Capture the cell that displays the provided text and extract its [x, y] central coordinate. 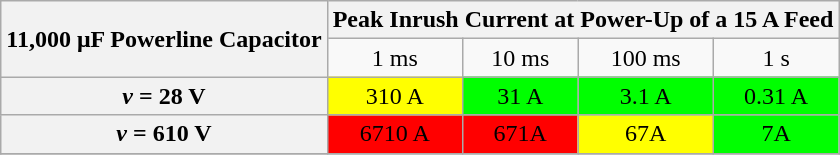
671A [520, 134]
1 ms [394, 58]
6710 A [394, 134]
3.1 A [646, 96]
11,000 μF Powerline Capacitor [164, 39]
10 ms [520, 58]
310 A [394, 96]
31 A [520, 96]
67A [646, 134]
v = 610 V [164, 134]
100 ms [646, 58]
v = 28 V [164, 96]
Peak Inrush Current at Power-Up of a 15 A Feed [583, 20]
7A [776, 134]
1 s [776, 58]
0.31 A [776, 96]
